Pinpoint the cell where the given text exists, returning its (x, y) midpoint coordinate. 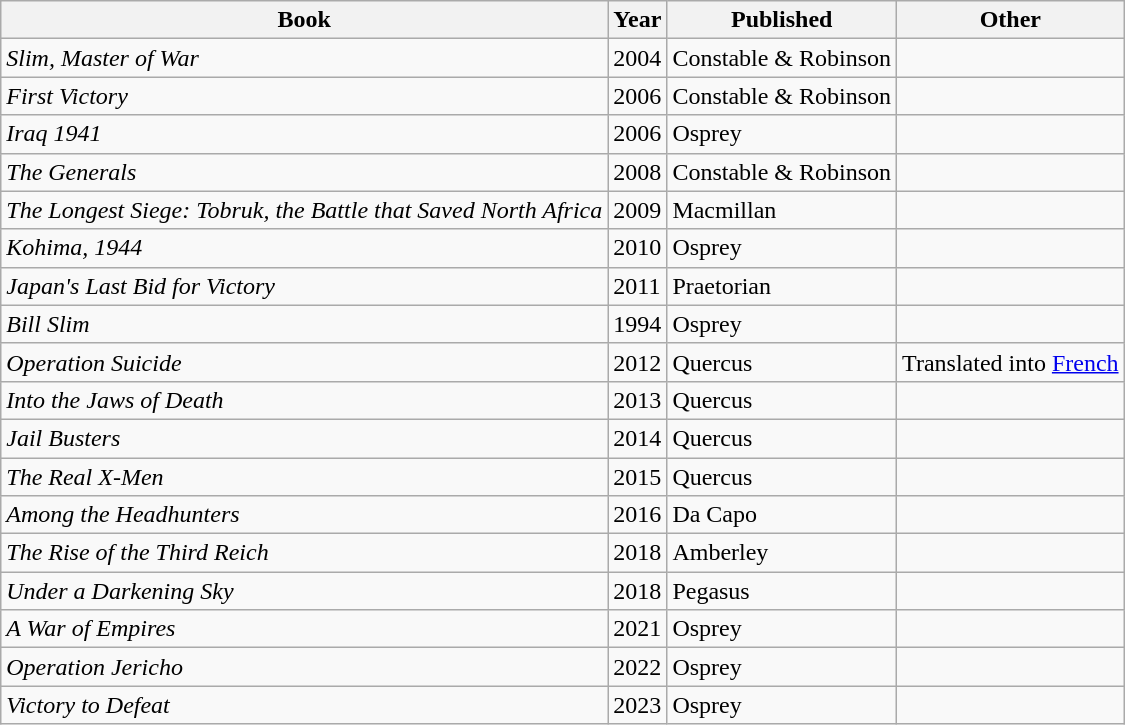
Under a Darkening Sky (304, 591)
Bill Slim (304, 324)
Kohima, 1944 (304, 248)
A War of Empires (304, 629)
The Generals (304, 172)
2011 (638, 286)
The Longest Siege: Tobruk, the Battle that Saved North Africa (304, 210)
2021 (638, 629)
2022 (638, 667)
Book (304, 20)
Japan's Last Bid for Victory (304, 286)
2014 (638, 438)
2009 (638, 210)
Translated into French (1011, 362)
First Victory (304, 96)
Praetorian (782, 286)
Among the Headhunters (304, 515)
Published (782, 20)
2015 (638, 477)
2008 (638, 172)
Pegasus (782, 591)
Into the Jaws of Death (304, 400)
2013 (638, 400)
Da Capo (782, 515)
2012 (638, 362)
Operation Suicide (304, 362)
The Real X-Men (304, 477)
1994 (638, 324)
2004 (638, 58)
2023 (638, 705)
Operation Jericho (304, 667)
Macmillan (782, 210)
Iraq 1941 (304, 134)
Amberley (782, 553)
Other (1011, 20)
Year (638, 20)
2010 (638, 248)
Jail Busters (304, 438)
Victory to Defeat (304, 705)
2016 (638, 515)
Slim, Master of War (304, 58)
The Rise of the Third Reich (304, 553)
